Capture the cell that displays the provided text and extract its (X, Y) central coordinate. 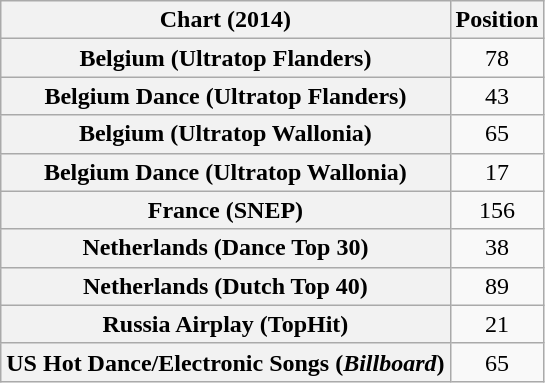
17 (497, 172)
Russia Airplay (TopHit) (226, 324)
US Hot Dance/Electronic Songs (Billboard) (226, 362)
21 (497, 324)
78 (497, 58)
156 (497, 210)
43 (497, 96)
France (SNEP) (226, 210)
38 (497, 248)
Belgium Dance (Ultratop Wallonia) (226, 172)
Belgium (Ultratop Flanders) (226, 58)
Chart (2014) (226, 20)
Belgium Dance (Ultratop Flanders) (226, 96)
Netherlands (Dutch Top 40) (226, 286)
Belgium (Ultratop Wallonia) (226, 134)
89 (497, 286)
Position (497, 20)
Netherlands (Dance Top 30) (226, 248)
